Output the (x, y) coordinate of the center of the cell containing the given text.  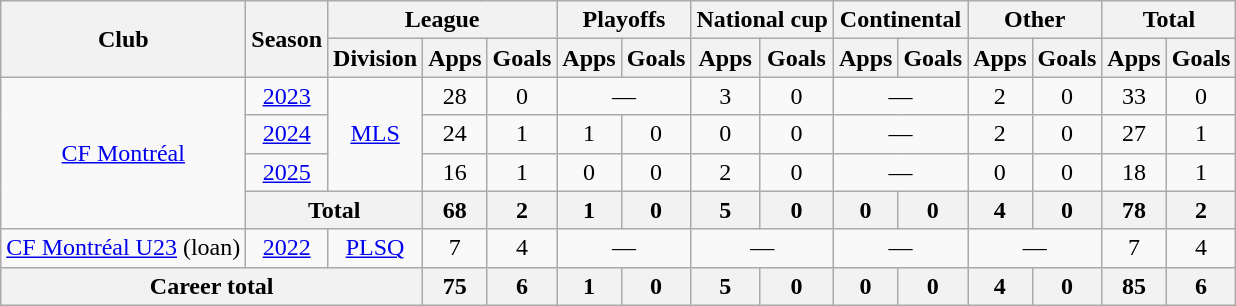
CF Montréal U23 (loan) (124, 248)
33 (1134, 96)
16 (455, 172)
Career total (212, 286)
18 (1134, 172)
2025 (287, 172)
CF Montréal (124, 153)
68 (455, 210)
Other (1035, 20)
2023 (287, 96)
National cup (762, 20)
24 (455, 134)
2022 (287, 248)
27 (1134, 134)
3 (725, 96)
75 (455, 286)
78 (1134, 210)
League (442, 20)
PLSQ (376, 248)
85 (1134, 286)
Club (124, 39)
28 (455, 96)
Division (376, 58)
Season (287, 39)
2024 (287, 134)
Playoffs (624, 20)
Continental (900, 20)
MLS (376, 134)
